Search for the cell housing the specified text and yield its (X, Y) center coordinate. 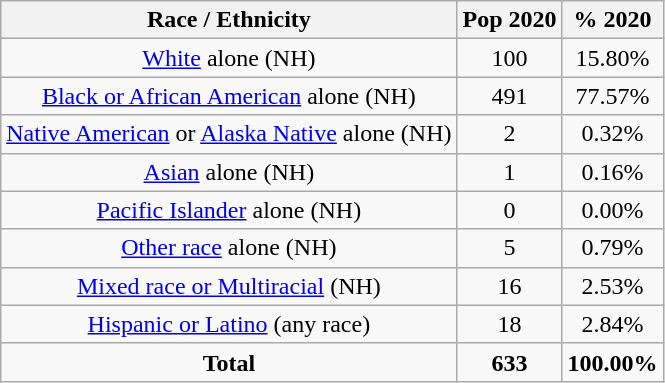
White alone (NH) (229, 58)
5 (510, 248)
0.79% (612, 248)
Total (229, 362)
Pacific Islander alone (NH) (229, 210)
0.16% (612, 172)
2 (510, 134)
Asian alone (NH) (229, 172)
1 (510, 172)
100 (510, 58)
Mixed race or Multiracial (NH) (229, 286)
Race / Ethnicity (229, 20)
Pop 2020 (510, 20)
491 (510, 96)
16 (510, 286)
Native American or Alaska Native alone (NH) (229, 134)
% 2020 (612, 20)
100.00% (612, 362)
0 (510, 210)
633 (510, 362)
77.57% (612, 96)
2.53% (612, 286)
0.00% (612, 210)
0.32% (612, 134)
Black or African American alone (NH) (229, 96)
Hispanic or Latino (any race) (229, 324)
2.84% (612, 324)
18 (510, 324)
Other race alone (NH) (229, 248)
15.80% (612, 58)
